Search for the cell housing the specified text and yield its [x, y] center coordinate. 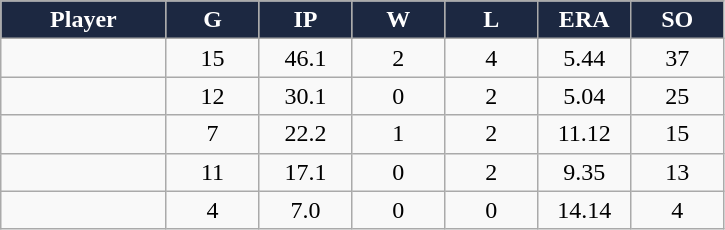
11.12 [584, 134]
13 [678, 172]
30.1 [306, 96]
7.0 [306, 210]
14.14 [584, 210]
SO [678, 20]
12 [212, 96]
25 [678, 96]
1 [398, 134]
L [492, 20]
IP [306, 20]
5.04 [584, 96]
5.44 [584, 58]
G [212, 20]
22.2 [306, 134]
9.35 [584, 172]
37 [678, 58]
17.1 [306, 172]
11 [212, 172]
46.1 [306, 58]
Player [84, 20]
ERA [584, 20]
W [398, 20]
7 [212, 134]
